Capture the cell that displays the provided text and extract its (x, y) central coordinate. 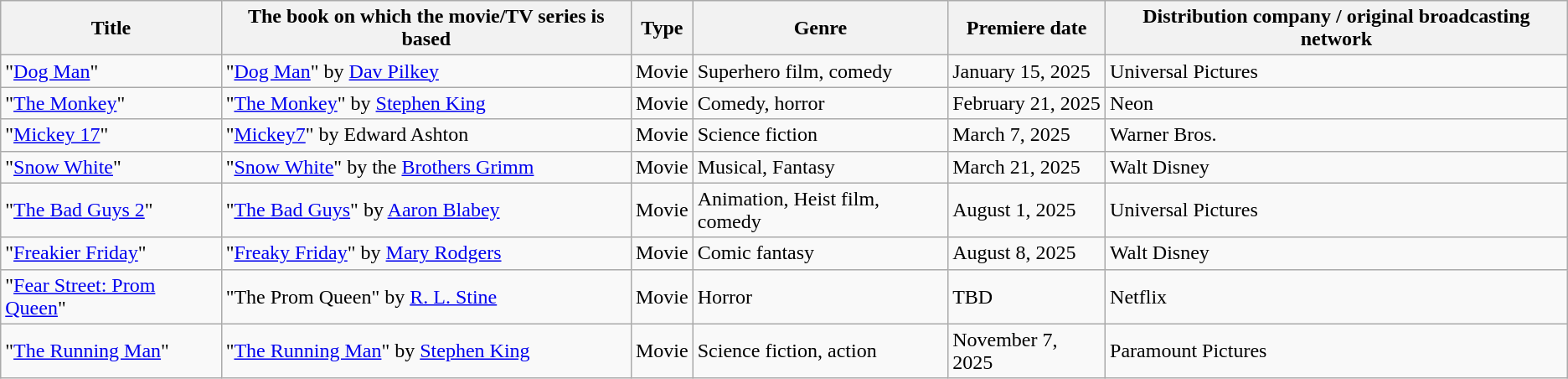
Musical, Fantasy (820, 167)
"The Bad Guys" by Aaron Blabey (426, 210)
"Freaky Friday" by Mary Rodgers (426, 253)
Science fiction, action (820, 350)
Premiere date (1027, 29)
Comedy, horror (820, 103)
August 8, 2025 (1027, 253)
Neon (1337, 103)
November 7, 2025 (1027, 350)
Paramount Pictures (1337, 350)
The book on which the movie/TV series is based (426, 29)
Netflix (1337, 297)
"The Running Man" by Stephen King (426, 350)
Horror (820, 297)
"Dog Man" (111, 71)
"The Running Man" (111, 350)
March 21, 2025 (1027, 167)
"The Monkey" by Stephen King (426, 103)
Title (111, 29)
"The Monkey" (111, 103)
Genre (820, 29)
TBD (1027, 297)
"Fear Street: Prom Queen" (111, 297)
August 1, 2025 (1027, 210)
"Snow White" (111, 167)
Animation, Heist film, comedy (820, 210)
February 21, 2025 (1027, 103)
Type (662, 29)
Comic fantasy (820, 253)
"Dog Man" by Dav Pilkey (426, 71)
"Mickey7" by Edward Ashton (426, 135)
"The Prom Queen" by R. L. Stine (426, 297)
"Freakier Friday" (111, 253)
"Mickey 17" (111, 135)
January 15, 2025 (1027, 71)
Science fiction (820, 135)
Warner Bros. (1337, 135)
"Snow White" by the Brothers Grimm (426, 167)
"The Bad Guys 2" (111, 210)
Distribution company / original broadcasting network (1337, 29)
Superhero film, comedy (820, 71)
March 7, 2025 (1027, 135)
